Search for the cell housing the specified text and yield its (x, y) center coordinate. 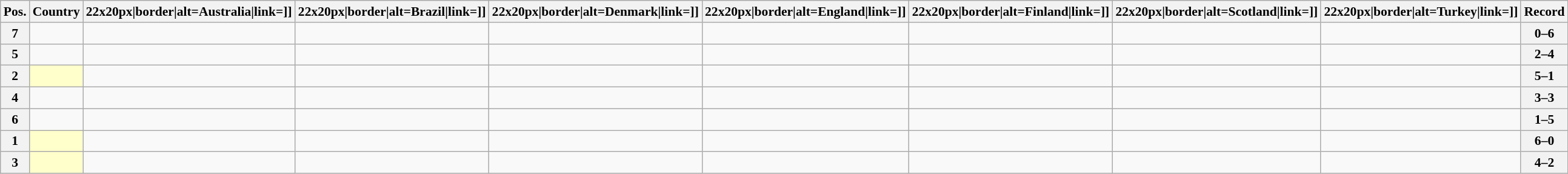
22x20px|border|alt=Denmark|link=]] (595, 12)
7 (15, 33)
22x20px|border|alt=Turkey|link=]] (1421, 12)
Pos. (15, 12)
2 (15, 76)
1–5 (1544, 119)
22x20px|border|alt=England|link=]] (806, 12)
1 (15, 141)
4 (15, 98)
22x20px|border|alt=Brazil|link=]] (392, 12)
6–0 (1544, 141)
0–6 (1544, 33)
Record (1544, 12)
22x20px|border|alt=Scotland|link=]] (1216, 12)
6 (15, 119)
2–4 (1544, 55)
4–2 (1544, 163)
3–3 (1544, 98)
5 (15, 55)
Country (56, 12)
3 (15, 163)
5–1 (1544, 76)
22x20px|border|alt=Australia|link=]] (189, 12)
22x20px|border|alt=Finland|link=]] (1011, 12)
